Determine the (x, y) coordinate at the center of the cell enclosing the given text.  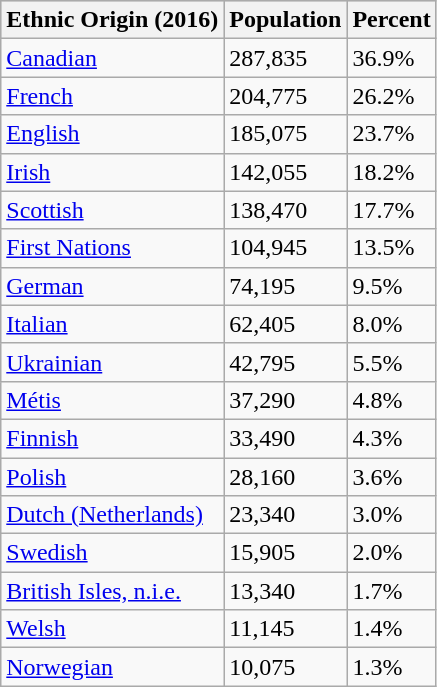
13.5% (392, 248)
23.7% (392, 134)
Irish (112, 172)
Italian (112, 324)
33,490 (286, 438)
26.2% (392, 96)
Swedish (112, 553)
104,945 (286, 248)
287,835 (286, 58)
4.8% (392, 400)
Ukrainian (112, 362)
Norwegian (112, 667)
Population (286, 20)
185,075 (286, 134)
French (112, 96)
Dutch (Netherlands) (112, 515)
8.0% (392, 324)
Ethnic Origin (2016) (112, 20)
42,795 (286, 362)
15,905 (286, 553)
First Nations (112, 248)
Polish (112, 477)
138,470 (286, 210)
1.3% (392, 667)
Percent (392, 20)
British Isles, n.i.e. (112, 591)
3.6% (392, 477)
74,195 (286, 286)
4.3% (392, 438)
13,340 (286, 591)
17.7% (392, 210)
142,055 (286, 172)
10,075 (286, 667)
3.0% (392, 515)
German (112, 286)
18.2% (392, 172)
2.0% (392, 553)
Welsh (112, 629)
5.5% (392, 362)
Métis (112, 400)
23,340 (286, 515)
Finnish (112, 438)
1.4% (392, 629)
Canadian (112, 58)
9.5% (392, 286)
28,160 (286, 477)
English (112, 134)
36.9% (392, 58)
62,405 (286, 324)
1.7% (392, 591)
Scottish (112, 210)
204,775 (286, 96)
11,145 (286, 629)
37,290 (286, 400)
